Determine the (x, y) coordinate at the center of the cell enclosing the given text.  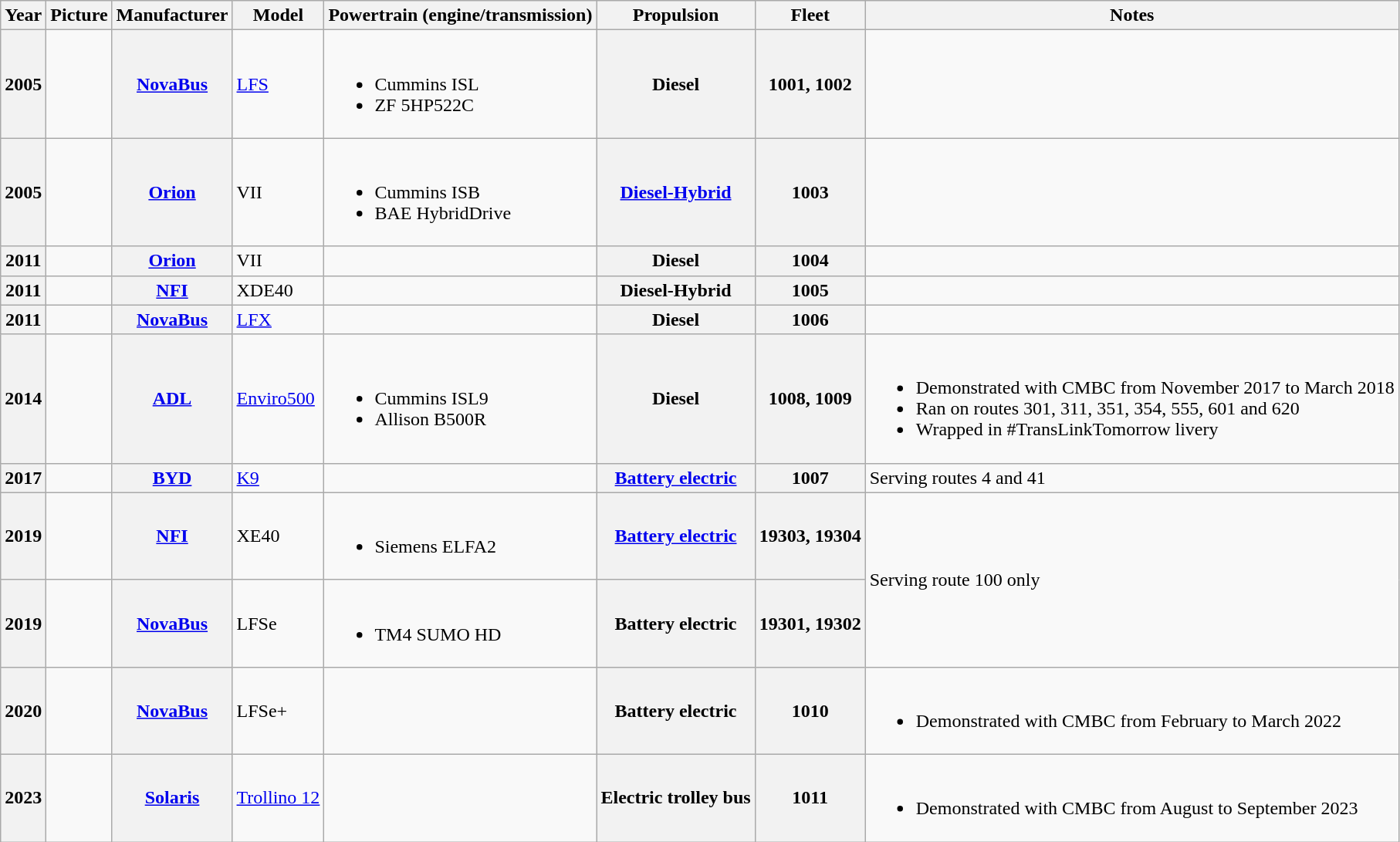
Enviro500 (278, 398)
19301, 19302 (810, 624)
Cummins ISL9Allison B500R (460, 398)
LFSe+ (278, 710)
Electric trolley bus (676, 798)
1011 (810, 798)
Serving routes 4 and 41 (1131, 478)
1001, 1002 (810, 84)
Trollino 12 (278, 798)
XDE40 (278, 290)
Demonstrated with CMBC from August to September 2023 (1131, 798)
Siemens ELFA2 (460, 536)
2020 (23, 710)
1005 (810, 290)
LFX (278, 320)
LFS (278, 84)
Serving route 100 only (1131, 580)
Manufacturer (172, 15)
Demonstrated with CMBC from November 2017 to March 2018Ran on routes 301, 311, 351, 354, 555, 601 and 620Wrapped in #TransLinkTomorrow livery (1131, 398)
Model (278, 15)
ADL (172, 398)
19303, 19304 (810, 536)
1003 (810, 192)
TM4 SUMO HD (460, 624)
Demonstrated with CMBC from February to March 2022 (1131, 710)
LFSe (278, 624)
Solaris (172, 798)
1008, 1009 (810, 398)
Propulsion (676, 15)
XE40 (278, 536)
Cummins ISLZF 5HP522C (460, 84)
K9 (278, 478)
Picture (79, 15)
Year (23, 15)
1004 (810, 261)
1006 (810, 320)
2023 (23, 798)
2017 (23, 478)
BYD (172, 478)
1010 (810, 710)
2014 (23, 398)
Powertrain (engine/transmission) (460, 15)
Fleet (810, 15)
1007 (810, 478)
Cummins ISBBAE HybridDrive (460, 192)
Notes (1131, 15)
